For the text-containing cell, return its midpoint in (X, Y) coordinate format. 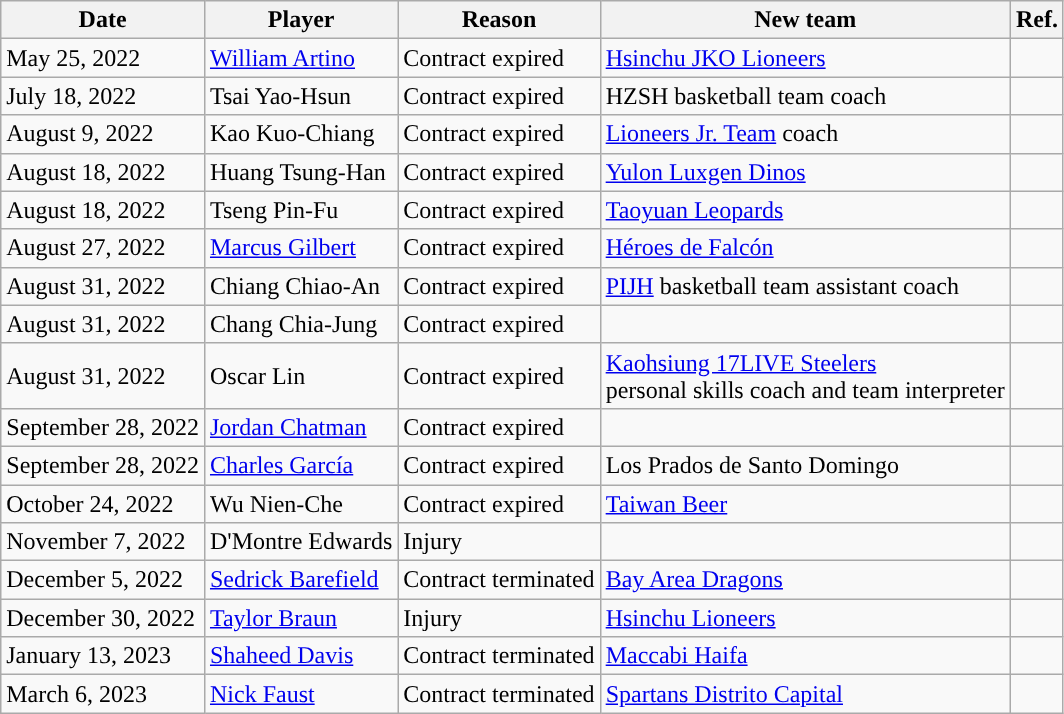
Wu Nien-Che (300, 503)
HZSH basketball team coach (805, 96)
New team (805, 20)
Hsinchu Lioneers (805, 618)
Lioneers Jr. Team coach (805, 134)
Tseng Pin-Fu (300, 210)
Date (103, 20)
Nick Faust (300, 694)
Huang Tsung-Han (300, 172)
Bay Area Dragons (805, 580)
Kaohsiung 17LIVE Steelerspersonal skills coach and team interpreter (805, 376)
Taoyuan Leopards (805, 210)
March 6, 2023 (103, 694)
Kao Kuo-Chiang (300, 134)
D'Montre Edwards (300, 542)
Yulon Luxgen Dinos (805, 172)
Chiang Chiao-An (300, 286)
Héroes de Falcón (805, 248)
Spartans Distrito Capital (805, 694)
PIJH basketball team assistant coach (805, 286)
Charles García (300, 465)
Maccabi Haifa (805, 656)
Ref. (1036, 20)
August 27, 2022 (103, 248)
Tsai Yao-Hsun (300, 96)
Taylor Braun (300, 618)
Oscar Lin (300, 376)
Hsinchu JKO Lioneers (805, 58)
July 18, 2022 (103, 96)
Taiwan Beer (805, 503)
Chang Chia-Jung (300, 324)
Reason (499, 20)
William Artino (300, 58)
August 9, 2022 (103, 134)
May 25, 2022 (103, 58)
November 7, 2022 (103, 542)
Jordan Chatman (300, 427)
Player (300, 20)
Shaheed Davis (300, 656)
October 24, 2022 (103, 503)
Sedrick Barefield (300, 580)
December 30, 2022 (103, 618)
January 13, 2023 (103, 656)
December 5, 2022 (103, 580)
Los Prados de Santo Domingo (805, 465)
Marcus Gilbert (300, 248)
